Detect which cell encompasses the target text, then output its [x, y] center coordinate. 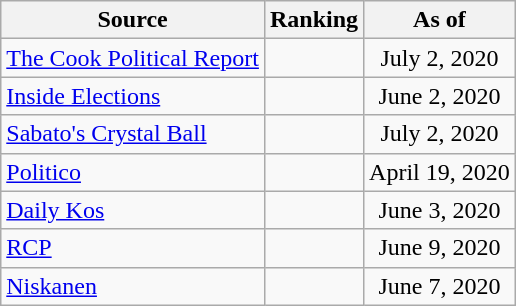
Inside Elections [133, 96]
Politico [133, 172]
June 7, 2020 [440, 286]
Source [133, 20]
Daily Kos [133, 210]
Sabato's Crystal Ball [133, 134]
April 19, 2020 [440, 172]
As of [440, 20]
The Cook Political Report [133, 58]
June 2, 2020 [440, 96]
RCP [133, 248]
June 9, 2020 [440, 248]
Niskanen [133, 286]
Ranking [314, 20]
June 3, 2020 [440, 210]
